Extract the [x, y] coordinate from the center of the cell holding the provided text.  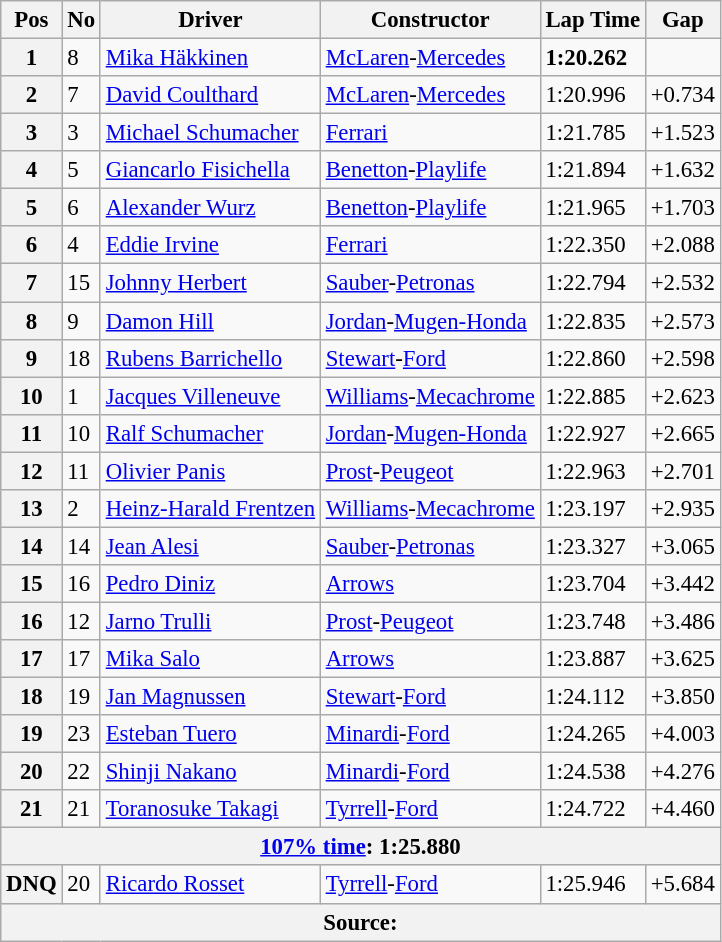
1:21.965 [592, 208]
+2.935 [682, 509]
23 [81, 734]
Ralf Schumacher [210, 433]
1:22.963 [592, 471]
Shinji Nakano [210, 772]
+3.442 [682, 584]
1:22.835 [592, 321]
Constructor [430, 20]
+4.460 [682, 809]
Johnny Herbert [210, 283]
+3.850 [682, 697]
1:23.327 [592, 546]
1:21.894 [592, 170]
Pedro Diniz [210, 584]
1:22.885 [592, 396]
+2.532 [682, 283]
1:23.748 [592, 621]
Source: [360, 922]
1:21.785 [592, 133]
DNQ [32, 885]
1:22.927 [592, 433]
1:22.350 [592, 245]
Olivier Panis [210, 471]
Pos [32, 20]
+2.088 [682, 245]
Ricardo Rosset [210, 885]
1:24.722 [592, 809]
+1.632 [682, 170]
1:23.887 [592, 659]
1:24.112 [592, 697]
1:23.704 [592, 584]
Jarno Trulli [210, 621]
+2.701 [682, 471]
Alexander Wurz [210, 208]
Giancarlo Fisichella [210, 170]
107% time: 1:25.880 [360, 847]
+5.684 [682, 885]
David Coulthard [210, 95]
Jan Magnussen [210, 697]
1:20.262 [592, 58]
+1.703 [682, 208]
+2.623 [682, 396]
1:22.794 [592, 283]
+2.573 [682, 321]
Mika Häkkinen [210, 58]
Esteban Tuero [210, 734]
Lap Time [592, 20]
+4.276 [682, 772]
Damon Hill [210, 321]
1:24.265 [592, 734]
22 [81, 772]
+2.665 [682, 433]
+3.486 [682, 621]
Driver [210, 20]
+4.003 [682, 734]
1:24.538 [592, 772]
Gap [682, 20]
+2.598 [682, 358]
Jacques Villeneuve [210, 396]
No [81, 20]
1:20.996 [592, 95]
+3.625 [682, 659]
Toranosuke Takagi [210, 809]
1:22.860 [592, 358]
1:23.197 [592, 509]
Mika Salo [210, 659]
Heinz-Harald Frentzen [210, 509]
Jean Alesi [210, 546]
13 [32, 509]
Michael Schumacher [210, 133]
Eddie Irvine [210, 245]
+1.523 [682, 133]
+0.734 [682, 95]
Rubens Barrichello [210, 358]
1:25.946 [592, 885]
+3.065 [682, 546]
